Extract the (X, Y) coordinate from the center of the cell holding the provided text.  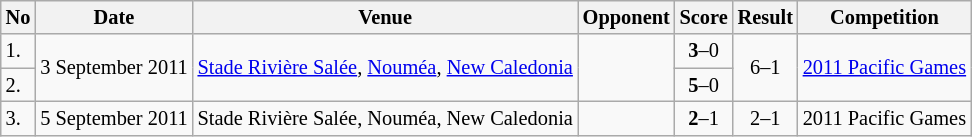
5–0 (704, 85)
Result (766, 17)
Competition (884, 17)
3 September 2011 (114, 68)
Score (704, 17)
2. (18, 85)
Venue (386, 17)
No (18, 17)
5 September 2011 (114, 118)
3. (18, 118)
6–1 (766, 68)
3–0 (704, 51)
Date (114, 17)
Opponent (626, 17)
1. (18, 51)
